Scan for the cell matching the given text and deliver its (X, Y) coordinate at center. 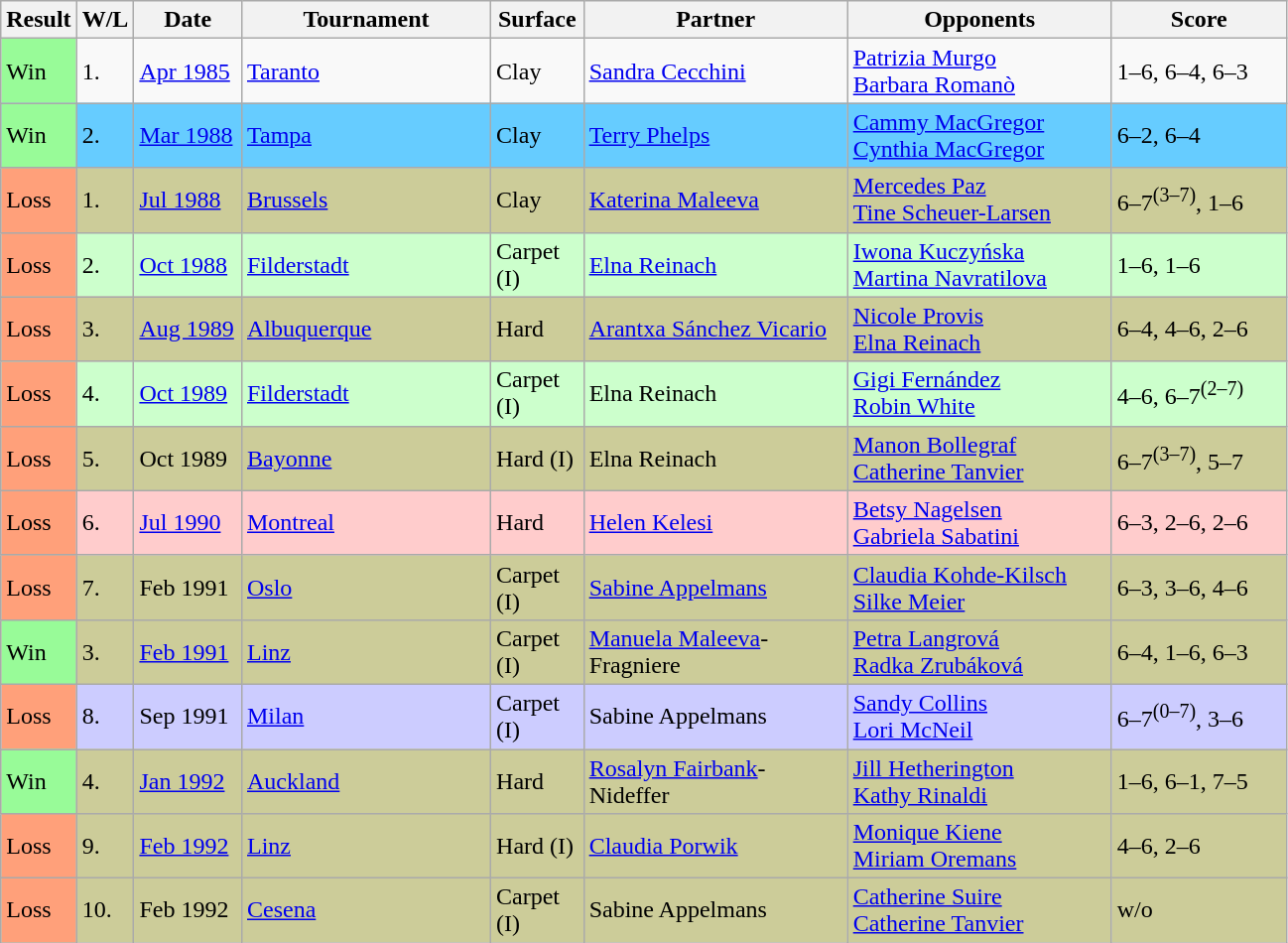
Claudia Porwik (715, 846)
Jul 1988 (189, 201)
Surface (538, 20)
Mercedes Paz Tine Scheuer-Larsen (979, 201)
Oslo (365, 588)
Result (39, 20)
Rosalyn Fairbank-Nideffer (715, 780)
1–6, 6–4, 6–3 (1199, 71)
1–6, 6–1, 7–5 (1199, 780)
Katerina Maleeva (715, 201)
9. (105, 846)
Taranto (365, 71)
4–6, 6–7(2–7) (1199, 393)
Sandra Cecchini (715, 71)
Petra Langrová Radka Zrubáková (979, 651)
Iwona Kuczyńska Martina Navratilova (979, 264)
Aug 1989 (189, 330)
Date (189, 20)
6. (105, 522)
Montreal (365, 522)
Partner (715, 20)
Nicole Provis Elna Reinach (979, 330)
Sandy Collins Lori McNeil (979, 717)
6–4, 1–6, 6–3 (1199, 651)
6–2, 6–4 (1199, 135)
Mar 1988 (189, 135)
Jan 1992 (189, 780)
Cesena (365, 911)
Opponents (979, 20)
Claudia Kohde-Kilsch Silke Meier (979, 588)
Sep 1991 (189, 717)
6–4, 4–6, 2–6 (1199, 330)
Helen Kelesi (715, 522)
Bayonne (365, 459)
Jill Hetherington Kathy Rinaldi (979, 780)
Monique Kiene Miriam Oremans (979, 846)
Auckland (365, 780)
Score (1199, 20)
Jul 1990 (189, 522)
Arantxa Sánchez Vicario (715, 330)
6–3, 2–6, 2–6 (1199, 522)
6–7(0–7), 3–6 (1199, 717)
1–6, 1–6 (1199, 264)
6–3, 3–6, 4–6 (1199, 588)
6–7(3–7), 1–6 (1199, 201)
Terry Phelps (715, 135)
Patrizia Murgo Barbara Romanò (979, 71)
Tournament (365, 20)
Manuela Maleeva-Fragniere (715, 651)
6–7(3–7), 5–7 (1199, 459)
Oct 1988 (189, 264)
5. (105, 459)
7. (105, 588)
Gigi Fernández Robin White (979, 393)
Brussels (365, 201)
8. (105, 717)
Apr 1985 (189, 71)
Tampa (365, 135)
Milan (365, 717)
Cammy MacGregor Cynthia MacGregor (979, 135)
10. (105, 911)
W/L (105, 20)
Catherine Suire Catherine Tanvier (979, 911)
w/o (1199, 911)
Betsy Nagelsen Gabriela Sabatini (979, 522)
4–6, 2–6 (1199, 846)
Albuquerque (365, 330)
Manon Bollegraf Catherine Tanvier (979, 459)
